Determine the [x, y] coordinate at the center of the cell enclosing the given text.  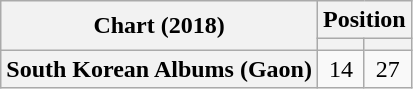
14 [340, 69]
Chart (2018) [160, 26]
27 [388, 69]
Position [364, 20]
South Korean Albums (Gaon) [160, 69]
